From the cell containing the given text, extract its center point as [x, y] coordinate. 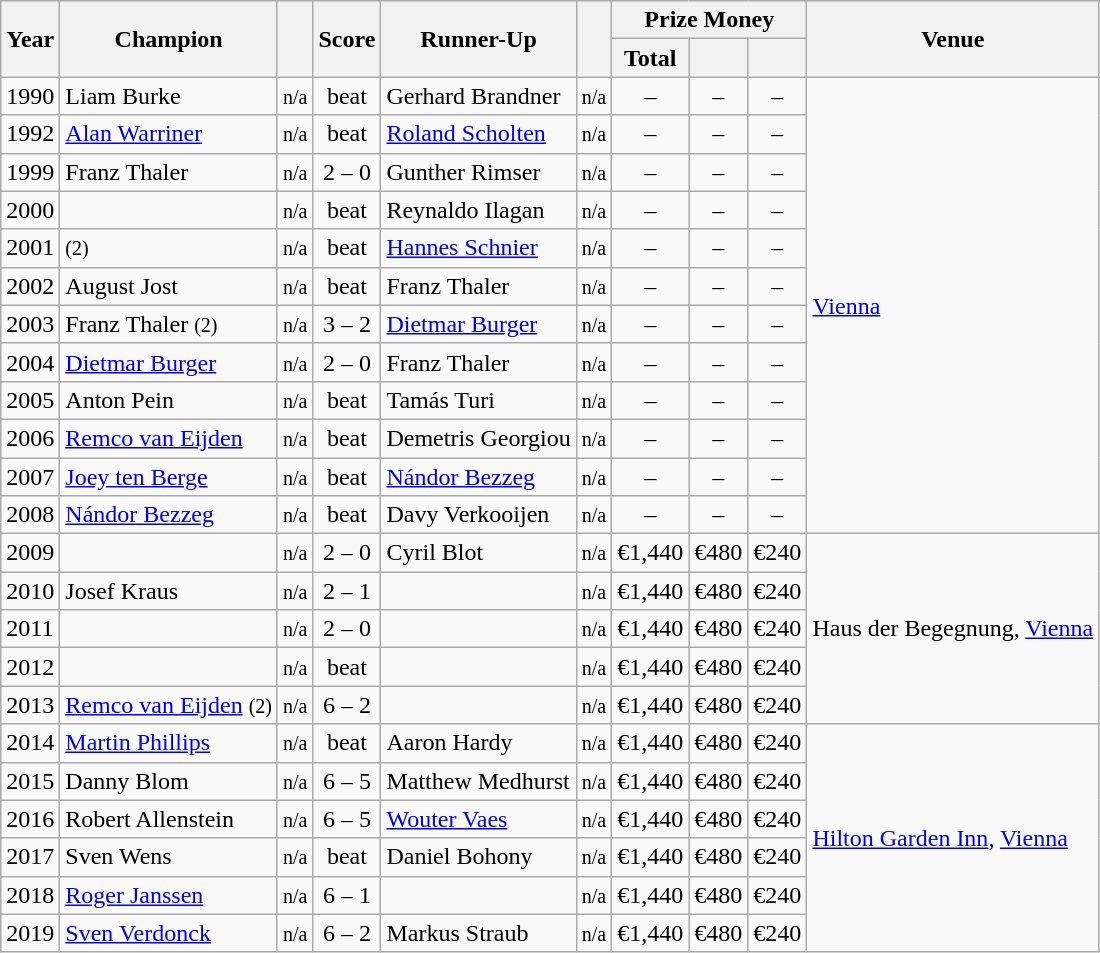
2012 [30, 667]
Haus der Begegnung, Vienna [953, 629]
2009 [30, 553]
2005 [30, 400]
3 – 2 [347, 324]
2015 [30, 781]
Robert Allenstein [169, 819]
Sven Wens [169, 857]
1992 [30, 134]
Liam Burke [169, 96]
2004 [30, 362]
Anton Pein [169, 400]
Tamás Turi [478, 400]
Total [650, 58]
Wouter Vaes [478, 819]
2013 [30, 705]
2003 [30, 324]
Cyril Blot [478, 553]
2 – 1 [347, 591]
Champion [169, 39]
2007 [30, 477]
Score [347, 39]
Reynaldo Ilagan [478, 210]
Joey ten Berge [169, 477]
2002 [30, 286]
2006 [30, 438]
August Jost [169, 286]
Sven Verdonck [169, 933]
Gunther Rimser [478, 172]
2019 [30, 933]
2010 [30, 591]
Hilton Garden Inn, Vienna [953, 838]
2008 [30, 515]
Josef Kraus [169, 591]
1990 [30, 96]
Aaron Hardy [478, 743]
6 – 1 [347, 895]
Demetris Georgiou [478, 438]
Danny Blom [169, 781]
Gerhard Brandner [478, 96]
Remco van Eijden [169, 438]
Venue [953, 39]
Daniel Bohony [478, 857]
(2) [169, 248]
2018 [30, 895]
Markus Straub [478, 933]
Franz Thaler (2) [169, 324]
Davy Verkooijen [478, 515]
Alan Warriner [169, 134]
Roger Janssen [169, 895]
Prize Money [710, 20]
Runner-Up [478, 39]
Martin Phillips [169, 743]
1999 [30, 172]
Matthew Medhurst [478, 781]
2001 [30, 248]
Remco van Eijden (2) [169, 705]
2016 [30, 819]
2000 [30, 210]
2014 [30, 743]
Vienna [953, 306]
Year [30, 39]
Roland Scholten [478, 134]
Hannes Schnier [478, 248]
2017 [30, 857]
2011 [30, 629]
